Determine the (X, Y) coordinate at the center of the cell enclosing the given text.  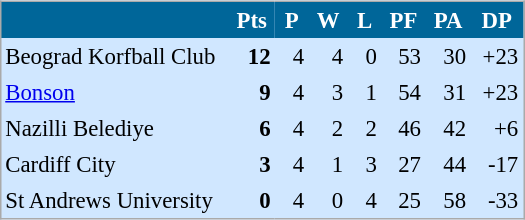
27 (403, 164)
12 (252, 56)
Cardiff City (114, 164)
Bonson (114, 92)
6 (252, 128)
Beograd Korfball Club (114, 56)
Nazilli Belediye (114, 128)
53 (403, 56)
PA (448, 20)
25 (403, 200)
-17 (498, 164)
9 (252, 92)
30 (448, 56)
W (328, 20)
54 (403, 92)
42 (448, 128)
PF (403, 20)
-33 (498, 200)
Pts (252, 20)
58 (448, 200)
DP (498, 20)
31 (448, 92)
St Andrews University (114, 200)
46 (403, 128)
P (292, 20)
L (365, 20)
+6 (498, 128)
44 (448, 164)
